Output the (X, Y) coordinate of the center of the cell containing the given text.  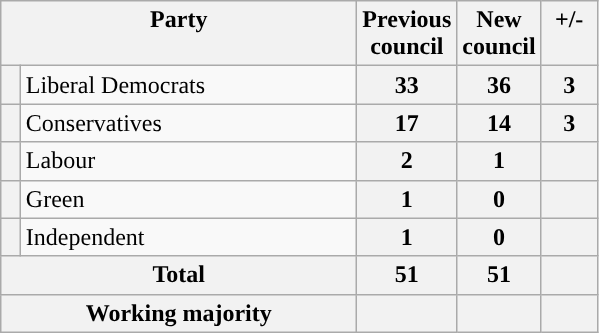
33 (407, 85)
Previous council (407, 34)
36 (499, 85)
2 (407, 161)
17 (407, 123)
14 (499, 123)
Liberal Democrats (188, 85)
Green (188, 199)
Conservatives (188, 123)
Labour (188, 161)
+/- (569, 34)
Independent (188, 237)
New council (499, 34)
Total (179, 275)
Working majority (179, 313)
Party (179, 34)
